Provide the (x, y) coordinate of the cell's center where the given text is located.  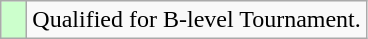
Qualified for B-level Tournament. (197, 20)
